Return [X, Y] of the center of cell containing provided text 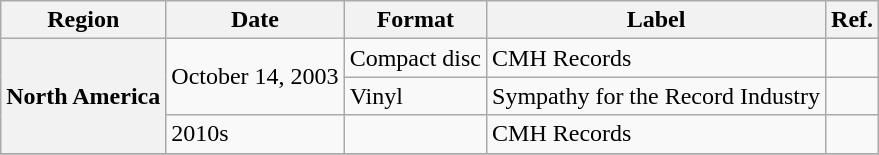
North America [84, 96]
October 14, 2003 [255, 77]
Region [84, 20]
Ref. [852, 20]
Sympathy for the Record Industry [656, 96]
2010s [255, 134]
Label [656, 20]
Format [415, 20]
Compact disc [415, 58]
Date [255, 20]
Vinyl [415, 96]
